Detect which cell encompasses the target text, then output its (x, y) center coordinate. 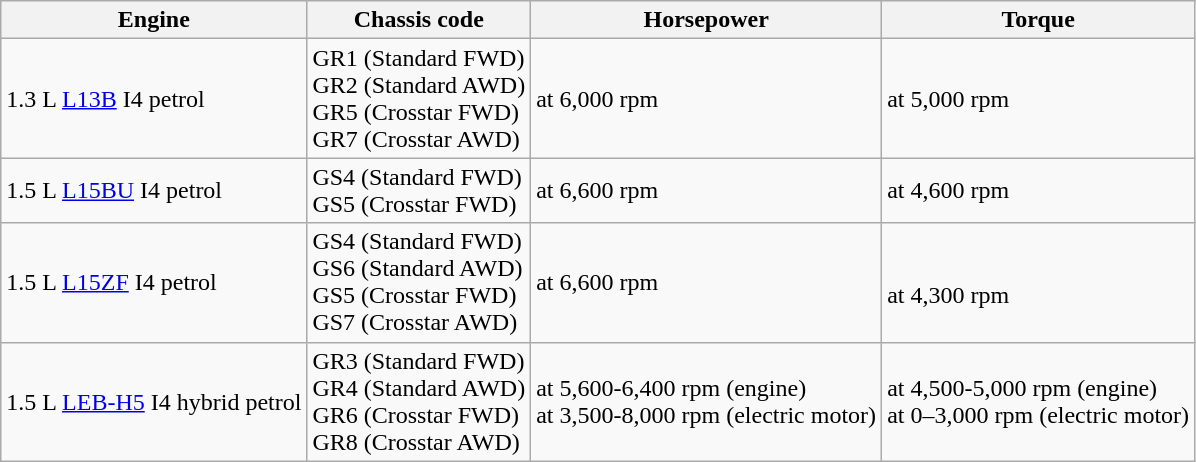
GR3 (Standard FWD)GR4 (Standard AWD)GR6 (Crosstar FWD)GR8 (Crosstar AWD) (419, 402)
at 5,000 rpm (1038, 98)
Chassis code (419, 20)
at 4,500-5,000 rpm (engine) at 0–3,000 rpm (electric motor) (1038, 402)
1.5 L L15ZF I4 petrol (154, 282)
at 4,600 rpm (1038, 190)
GS4 (Standard FWD)GS6 (Standard AWD)GS5 (Crosstar FWD)GS7 (Crosstar AWD) (419, 282)
1.3 L L13B I4 petrol (154, 98)
Horsepower (706, 20)
at 6,000 rpm (706, 98)
Torque (1038, 20)
1.5 L LEB-H5 I4 hybrid petrol (154, 402)
GS4 (Standard FWD)GS5 (Crosstar FWD) (419, 190)
Engine (154, 20)
at 4,300 rpm (1038, 282)
1.5 L L15BU I4 petrol (154, 190)
at 5,600-6,400 rpm (engine) at 3,500-8,000 rpm (electric motor) (706, 402)
GR1 (Standard FWD)GR2 (Standard AWD)GR5 (Crosstar FWD)GR7 (Crosstar AWD) (419, 98)
